Output the (x, y) coordinate of the center of the cell containing the given text.  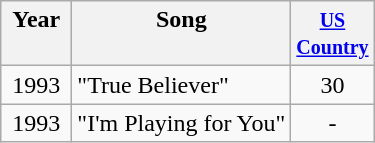
"I'm Playing for You" (182, 123)
Song (182, 34)
"True Believer" (182, 85)
Year (36, 34)
30 (332, 85)
US Country (332, 34)
- (332, 123)
